For the text-containing cell, return its midpoint in (x, y) coordinate format. 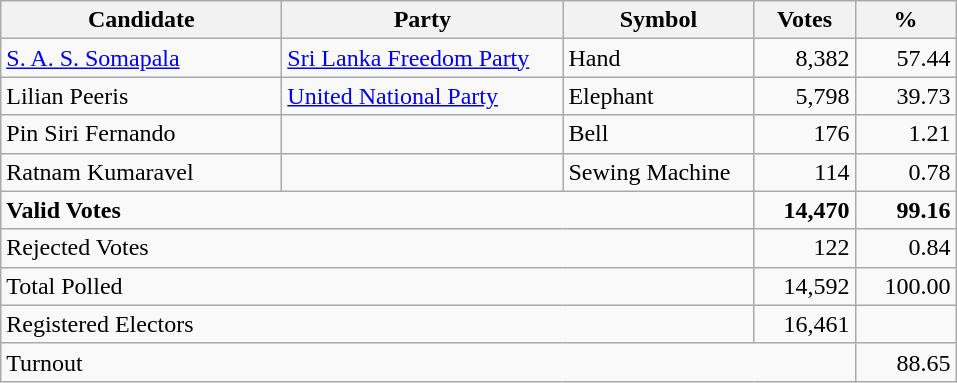
Hand (658, 58)
Lilian Peeris (142, 96)
99.16 (906, 210)
Ratnam Kumaravel (142, 172)
% (906, 20)
United National Party (422, 96)
1.21 (906, 134)
176 (804, 134)
S. A. S. Somapala (142, 58)
122 (804, 248)
0.84 (906, 248)
14,592 (804, 286)
8,382 (804, 58)
Party (422, 20)
88.65 (906, 362)
Registered Electors (378, 324)
5,798 (804, 96)
Elephant (658, 96)
16,461 (804, 324)
Pin Siri Fernando (142, 134)
Valid Votes (378, 210)
Votes (804, 20)
39.73 (906, 96)
0.78 (906, 172)
57.44 (906, 58)
Sri Lanka Freedom Party (422, 58)
100.00 (906, 286)
14,470 (804, 210)
Total Polled (378, 286)
Sewing Machine (658, 172)
Bell (658, 134)
Turnout (428, 362)
Symbol (658, 20)
Candidate (142, 20)
Rejected Votes (378, 248)
114 (804, 172)
